Output the [x, y] coordinate of the center of the cell containing the given text.  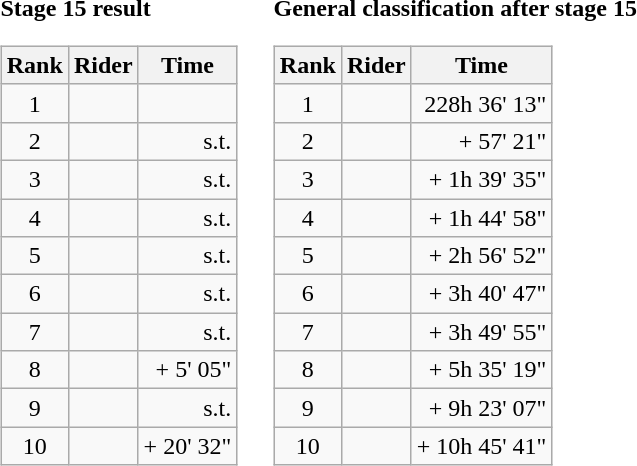
+ 20' 32" [188, 446]
+ 3h 49' 55" [482, 332]
228h 36' 13" [482, 103]
+ 5h 35' 19" [482, 370]
+ 9h 23' 07" [482, 408]
+ 1h 44' 58" [482, 217]
+ 57' 21" [482, 141]
+ 1h 39' 35" [482, 179]
+ 10h 45' 41" [482, 446]
+ 5' 05" [188, 370]
+ 2h 56' 52" [482, 256]
+ 3h 40' 47" [482, 294]
